Find where the given text appears and provide that cell's center as (x, y) coordinate. 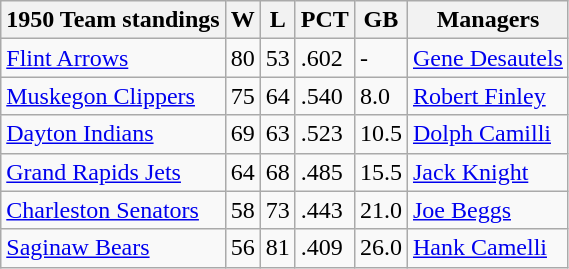
15.5 (380, 172)
PCT (324, 20)
.602 (324, 58)
68 (278, 172)
75 (242, 96)
Gene Desautels (488, 58)
.523 (324, 134)
Jack Knight (488, 172)
Joe Beggs (488, 210)
63 (278, 134)
.540 (324, 96)
.485 (324, 172)
26.0 (380, 248)
Hank Camelli (488, 248)
81 (278, 248)
GB (380, 20)
58 (242, 210)
Flint Arrows (113, 58)
21.0 (380, 210)
Robert Finley (488, 96)
10.5 (380, 134)
L (278, 20)
53 (278, 58)
80 (242, 58)
Dolph Camilli (488, 134)
W (242, 20)
Dayton Indians (113, 134)
Grand Rapids Jets (113, 172)
1950 Team standings (113, 20)
8.0 (380, 96)
Muskegon Clippers (113, 96)
73 (278, 210)
.443 (324, 210)
Saginaw Bears (113, 248)
Managers (488, 20)
- (380, 58)
69 (242, 134)
Charleston Senators (113, 210)
56 (242, 248)
.409 (324, 248)
